Scan for the cell matching the given text and deliver its (x, y) coordinate at center. 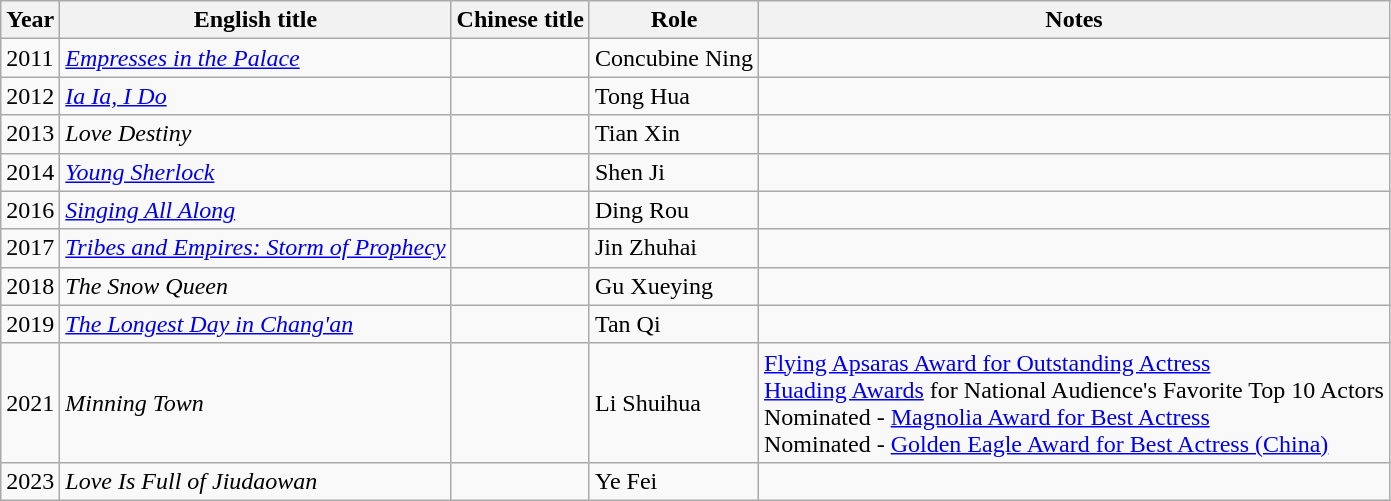
Gu Xueying (674, 286)
Tan Qi (674, 324)
Ye Fei (674, 481)
2012 (30, 96)
Concubine Ning (674, 58)
2013 (30, 134)
2016 (30, 210)
Notes (1074, 20)
Jin Zhuhai (674, 248)
2018 (30, 286)
English title (256, 20)
2017 (30, 248)
Minning Town (256, 402)
2021 (30, 402)
2014 (30, 172)
Singing All Along (256, 210)
Year (30, 20)
2023 (30, 481)
Young Sherlock (256, 172)
2019 (30, 324)
Tian Xin (674, 134)
Ia Ia, I Do (256, 96)
Shen Ji (674, 172)
Love Is Full of Jiudaowan (256, 481)
2011 (30, 58)
Tribes and Empires: Storm of Prophecy (256, 248)
Love Destiny (256, 134)
The Snow Queen (256, 286)
Tong Hua (674, 96)
Li Shuihua (674, 402)
Role (674, 20)
Ding Rou (674, 210)
Empresses in the Palace (256, 58)
Chinese title (520, 20)
The Longest Day in Chang'an (256, 324)
